Extract the [x, y] coordinate from the center of the cell holding the provided text.  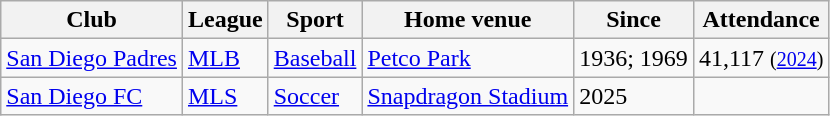
2025 [634, 96]
MLS [225, 96]
Home venue [468, 20]
Petco Park [468, 58]
League [225, 20]
41,117 (2024) [761, 58]
Snapdragon Stadium [468, 96]
Sport [315, 20]
1936; 1969 [634, 58]
Soccer [315, 96]
MLB [225, 58]
Baseball [315, 58]
Attendance [761, 20]
Since [634, 20]
San Diego Padres [92, 58]
San Diego FC [92, 96]
Club [92, 20]
